Determine the [x, y] coordinate at the center of the cell enclosing the given text.  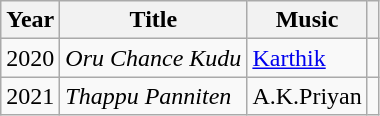
2020 [30, 58]
2021 [30, 96]
A.K.Priyan [307, 96]
Title [154, 20]
Oru Chance Kudu [154, 58]
Karthik [307, 58]
Year [30, 20]
Music [307, 20]
Thappu Panniten [154, 96]
